Output the (X, Y) coordinate of the center of the cell containing the given text.  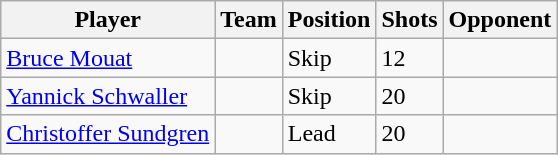
Christoffer Sundgren (108, 134)
Bruce Mouat (108, 58)
Shots (410, 20)
Yannick Schwaller (108, 96)
Opponent (500, 20)
Team (249, 20)
Lead (329, 134)
12 (410, 58)
Player (108, 20)
Position (329, 20)
